Capture the cell that displays the provided text and extract its [x, y] central coordinate. 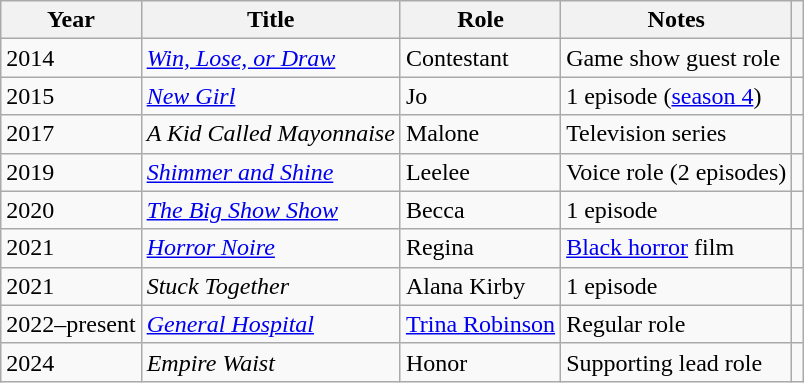
Horror Noire [270, 248]
2024 [71, 362]
2022–present [71, 324]
Year [71, 20]
Title [270, 20]
Stuck Together [270, 286]
Empire Waist [270, 362]
Television series [676, 134]
Alana Kirby [480, 286]
General Hospital [270, 324]
Role [480, 20]
The Big Show Show [270, 210]
2020 [71, 210]
Win, Lose, or Draw [270, 58]
Honor [480, 362]
A Kid Called Mayonnaise [270, 134]
Malone [480, 134]
1 episode (season 4) [676, 96]
Black horror film [676, 248]
2014 [71, 58]
Regina [480, 248]
Jo [480, 96]
Becca [480, 210]
Notes [676, 20]
Trina Robinson [480, 324]
Shimmer and Shine [270, 172]
2015 [71, 96]
Supporting lead role [676, 362]
Leelee [480, 172]
2017 [71, 134]
Game show guest role [676, 58]
2019 [71, 172]
Regular role [676, 324]
Contestant [480, 58]
New Girl [270, 96]
Voice role (2 episodes) [676, 172]
